Identify which cell holds the provided text, then report its [x, y] central coordinate. 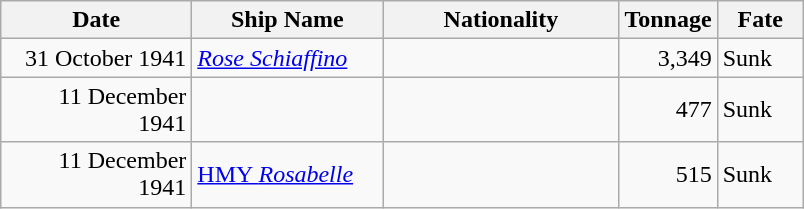
Fate [760, 20]
Rose Schiaffino [288, 58]
Nationality [501, 20]
3,349 [668, 58]
515 [668, 174]
Ship Name [288, 20]
Date [96, 20]
31 October 1941 [96, 58]
Tonnage [668, 20]
477 [668, 110]
HMY Rosabelle [288, 174]
